Detect which cell encompasses the target text, then output its [X, Y] center coordinate. 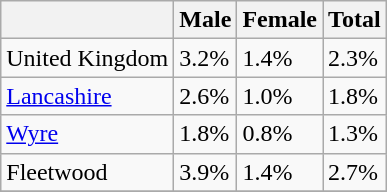
Lancashire [88, 96]
2.6% [206, 96]
0.8% [280, 134]
1.0% [280, 96]
2.3% [355, 58]
Fleetwood [88, 172]
1.3% [355, 134]
Male [206, 20]
Wyre [88, 134]
Total [355, 20]
3.9% [206, 172]
3.2% [206, 58]
United Kingdom [88, 58]
Female [280, 20]
2.7% [355, 172]
